Locate the cell with the specified text and output its [X, Y] center coordinate. 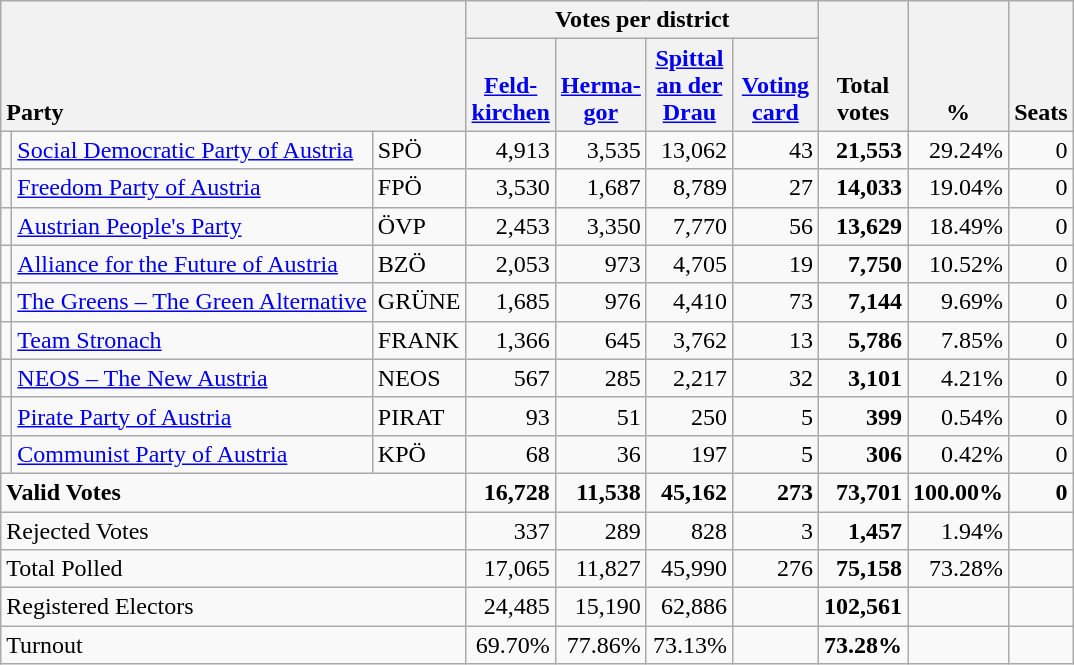
337 [510, 531]
Valid Votes [234, 492]
NEOS – The New Austria [192, 378]
3 [775, 531]
The Greens – The Green Alternative [192, 302]
68 [510, 454]
250 [689, 416]
0.54% [958, 416]
93 [510, 416]
Total Polled [234, 569]
Totalvotes [862, 66]
56 [775, 226]
Herma-gor [600, 85]
Votes per district [642, 20]
3,350 [600, 226]
13,629 [862, 226]
1,366 [510, 340]
18.49% [958, 226]
2,053 [510, 264]
567 [510, 378]
Spittalan derDrau [689, 85]
19 [775, 264]
11,538 [600, 492]
19.04% [958, 188]
399 [862, 416]
43 [775, 150]
102,561 [862, 607]
273 [775, 492]
73 [775, 302]
7,750 [862, 264]
645 [600, 340]
Feld-kirchen [510, 85]
73.13% [689, 645]
Votingcard [775, 85]
976 [600, 302]
9.69% [958, 302]
0.42% [958, 454]
7,144 [862, 302]
75,158 [862, 569]
16,728 [510, 492]
1,457 [862, 531]
5,786 [862, 340]
3,530 [510, 188]
4,410 [689, 302]
11,827 [600, 569]
FPÖ [419, 188]
13 [775, 340]
Turnout [234, 645]
% [958, 66]
14,033 [862, 188]
7,770 [689, 226]
3,101 [862, 378]
Communist Party of Austria [192, 454]
276 [775, 569]
285 [600, 378]
4,705 [689, 264]
FRANK [419, 340]
15,190 [600, 607]
Pirate Party of Austria [192, 416]
4,913 [510, 150]
62,886 [689, 607]
21,553 [862, 150]
Freedom Party of Austria [192, 188]
GRÜNE [419, 302]
36 [600, 454]
100.00% [958, 492]
306 [862, 454]
69.70% [510, 645]
32 [775, 378]
1,687 [600, 188]
17,065 [510, 569]
27 [775, 188]
7.85% [958, 340]
24,485 [510, 607]
ÖVP [419, 226]
289 [600, 531]
197 [689, 454]
4.21% [958, 378]
1.94% [958, 531]
Registered Electors [234, 607]
2,453 [510, 226]
29.24% [958, 150]
NEOS [419, 378]
8,789 [689, 188]
Social Democratic Party of Austria [192, 150]
51 [600, 416]
Austrian People's Party [192, 226]
828 [689, 531]
45,990 [689, 569]
Team Stronach [192, 340]
13,062 [689, 150]
1,685 [510, 302]
Seats [1041, 66]
45,162 [689, 492]
Rejected Votes [234, 531]
73,701 [862, 492]
KPÖ [419, 454]
PIRAT [419, 416]
973 [600, 264]
3,535 [600, 150]
SPÖ [419, 150]
3,762 [689, 340]
10.52% [958, 264]
Alliance for the Future of Austria [192, 264]
BZÖ [419, 264]
77.86% [600, 645]
Party [234, 66]
2,217 [689, 378]
